Capture the cell that displays the provided text and extract its [X, Y] central coordinate. 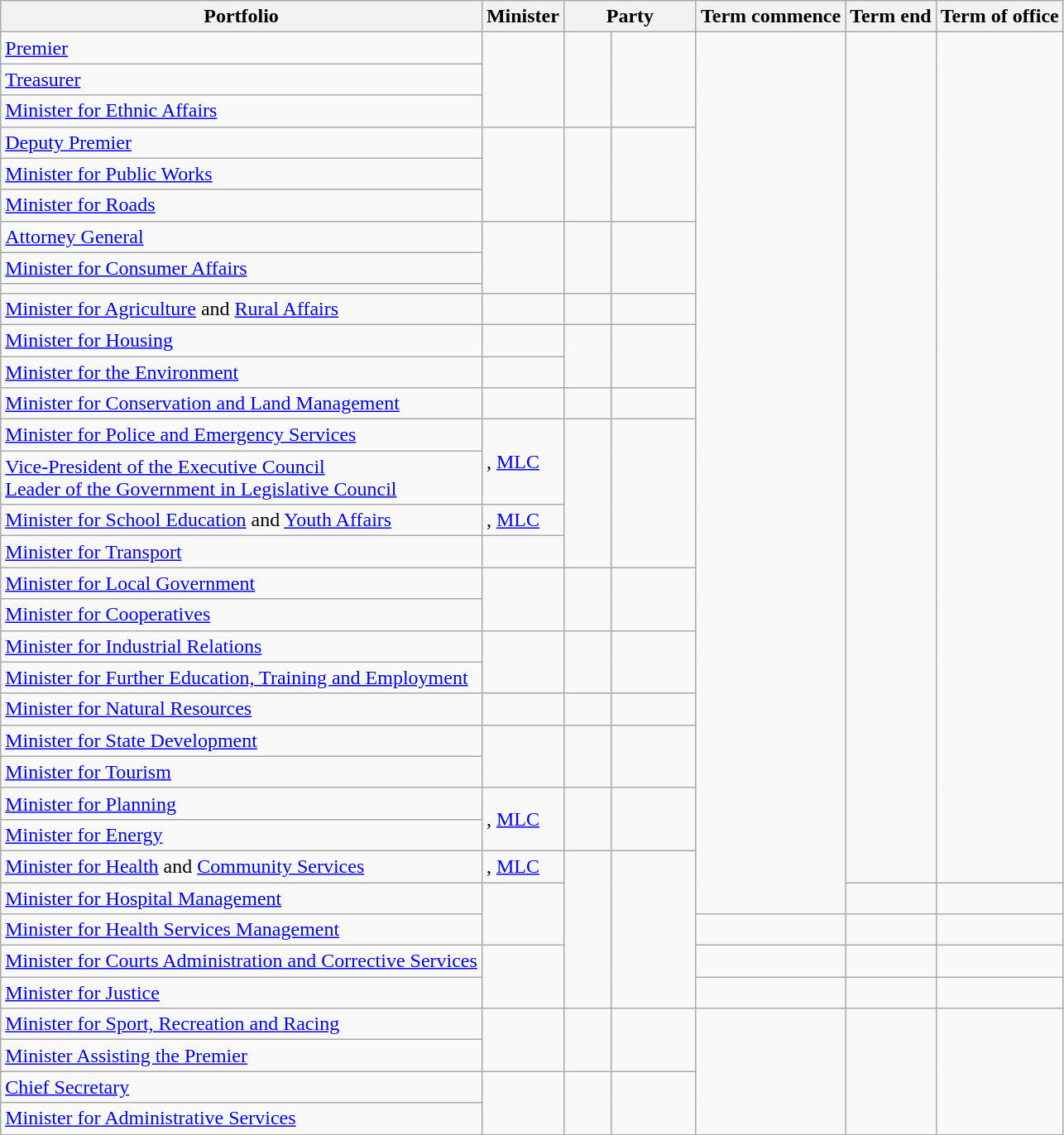
Minister for Conservation and Land Management [242, 404]
Minister for Further Education, Training and Employment [242, 678]
Premier [242, 48]
Minister for Administrative Services [242, 1118]
Chief Secretary [242, 1087]
Minister for Industrial Relations [242, 646]
Minister for Justice [242, 993]
Minister for Consumer Affairs [242, 268]
Minister for Public Works [242, 174]
Minister for Ethnic Affairs [242, 111]
Vice-President of the Executive CouncilLeader of the Government in Legislative Council [242, 478]
Minister for School Education and Youth Affairs [242, 520]
Minister for Planning [242, 803]
Minister for Tourism [242, 772]
Deputy Premier [242, 142]
Minister for Police and Emergency Services [242, 435]
Minister [523, 17]
Party [630, 17]
Minister for Energy [242, 835]
Minister for Roads [242, 205]
Minister Assisting the Premier [242, 1056]
Term commence [770, 17]
Minister for Cooperatives [242, 615]
Minister for Health Services Management [242, 930]
Minister for State Development [242, 740]
Minister for Hospital Management [242, 898]
Minister for Health and Community Services [242, 866]
Treasurer [242, 79]
Minister for Natural Resources [242, 709]
Minister for Housing [242, 340]
Minister for Sport, Recreation and Racing [242, 1024]
Attorney General [242, 237]
Minister for Transport [242, 552]
Portfolio [242, 17]
Term end [891, 17]
Minister for Local Government [242, 583]
Minister for Courts Administration and Corrective Services [242, 961]
Minister for Agriculture and Rural Affairs [242, 309]
Minister for the Environment [242, 371]
Term of office [999, 17]
